Search for the cell housing the specified text and yield its [x, y] center coordinate. 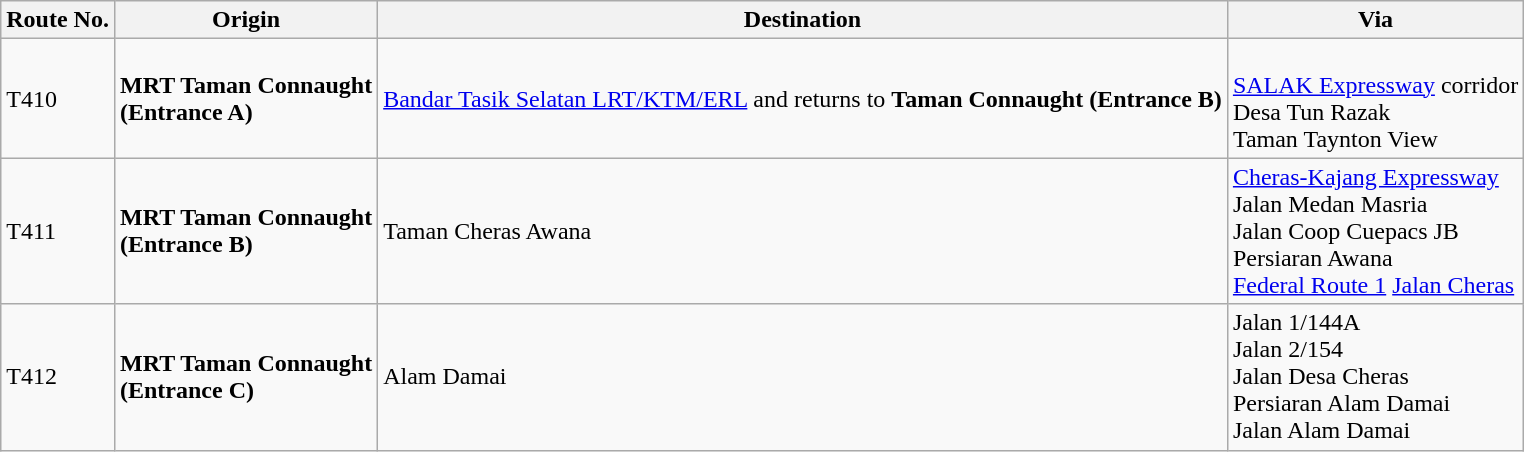
Jalan 1/144AJalan 2/154Jalan Desa CherasPersiaran Alam DamaiJalan Alam Damai [1375, 377]
Route No. [58, 20]
T411 [58, 231]
T410 [58, 98]
Destination [803, 20]
Alam Damai [803, 377]
Taman Cheras Awana [803, 231]
MRT Taman Connaught(Entrance A) [246, 98]
MRT Taman Connaught(Entrance B) [246, 231]
MRT Taman Connaught(Entrance C) [246, 377]
Bandar Tasik Selatan LRT/KTM/ERL and returns to Taman Connaught (Entrance B) [803, 98]
SALAK Expressway corridorDesa Tun RazakTaman Taynton View [1375, 98]
Cheras-Kajang ExpresswayJalan Medan MasriaJalan Coop Cuepacs JBPersiaran AwanaFederal Route 1 Jalan Cheras [1375, 231]
T412 [58, 377]
Origin [246, 20]
Via [1375, 20]
